Scan for the cell matching the given text and deliver its [X, Y] coordinate at center. 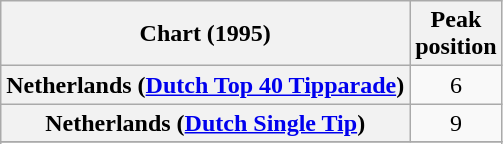
6 [456, 85]
Chart (1995) [206, 34]
Peakposition [456, 34]
9 [456, 123]
Netherlands (Dutch Top 40 Tipparade) [206, 85]
Netherlands (Dutch Single Tip) [206, 123]
